Capture the cell that displays the provided text and extract its (x, y) central coordinate. 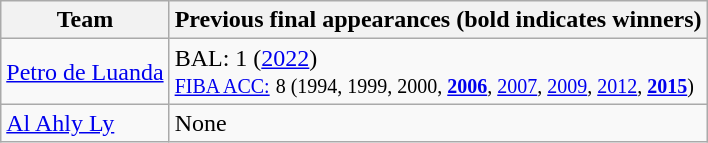
Petro de Luanda (85, 72)
Al Ahly Ly (85, 123)
Team (85, 20)
BAL: 1 (2022)FIBA ACC: 8 (1994, 1999, 2000, 2006, 2007, 2009, 2012, 2015) (438, 72)
None (438, 123)
Previous final appearances (bold indicates winners) (438, 20)
